Output the [X, Y] coordinate of the center of the cell containing the given text.  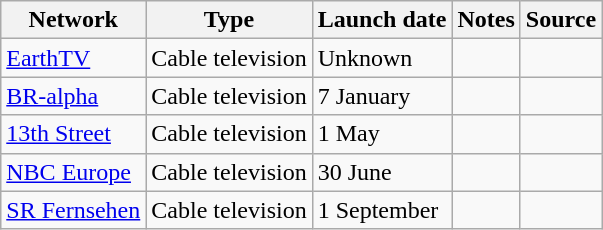
Source [560, 20]
7 January [382, 96]
Unknown [382, 58]
13th Street [74, 134]
EarthTV [74, 58]
Type [229, 20]
Notes [486, 20]
BR-alpha [74, 96]
Network [74, 20]
NBC Europe [74, 172]
1 September [382, 210]
30 June [382, 172]
SR Fernsehen [74, 210]
1 May [382, 134]
Launch date [382, 20]
